Determine the [X, Y] coordinate at the center of the cell enclosing the given text.  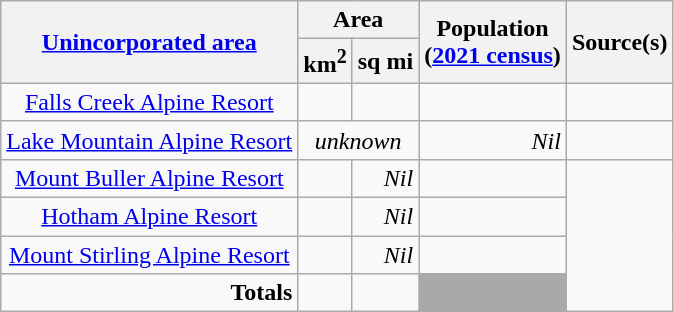
Lake Mountain Alpine Resort [150, 140]
km2 [325, 62]
Falls Creek Alpine Resort [150, 102]
Mount Stirling Alpine Resort [150, 255]
Source(s) [620, 42]
Hotham Alpine Resort [150, 217]
Population(2021 census) [493, 42]
unknown [358, 140]
Area [358, 20]
Mount Buller Alpine Resort [150, 178]
Totals [150, 293]
Unincorporated area [150, 42]
sq mi [385, 62]
